Return the [X, Y] coordinate for the center point of the cell that contains the specified text.  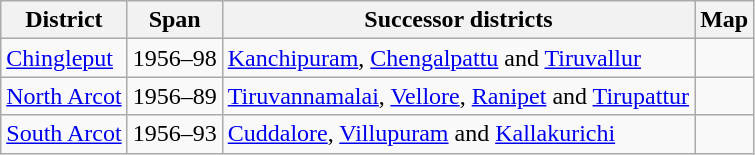
1956–98 [174, 58]
Cuddalore, Villupuram and Kallakurichi [458, 134]
South Arcot [64, 134]
1956–89 [174, 96]
Map [724, 20]
North Arcot [64, 96]
District [64, 20]
Tiruvannamalai, Vellore, Ranipet and Tirupattur [458, 96]
Chingleput [64, 58]
1956–93 [174, 134]
Kanchipuram, Chengalpattu and Tiruvallur [458, 58]
Span [174, 20]
Successor districts [458, 20]
